Determine the (X, Y) coordinate at the center of the cell enclosing the given text.  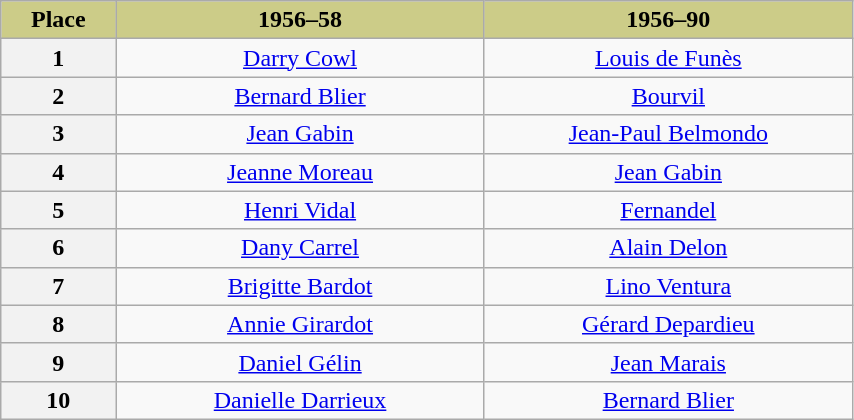
1956–58 (300, 20)
10 (58, 400)
4 (58, 172)
Bourvil (668, 96)
9 (58, 362)
2 (58, 96)
Jean-Paul Belmondo (668, 134)
Place (58, 20)
5 (58, 210)
Louis de Funès (668, 58)
Jeanne Moreau (300, 172)
Dany Carrel (300, 248)
7 (58, 286)
Daniel Gélin (300, 362)
Lino Ventura (668, 286)
Jean Marais (668, 362)
Danielle Darrieux (300, 400)
Darry Cowl (300, 58)
Alain Delon (668, 248)
6 (58, 248)
3 (58, 134)
Brigitte Bardot (300, 286)
1956–90 (668, 20)
8 (58, 324)
Fernandel (668, 210)
1 (58, 58)
Gérard Depardieu (668, 324)
Annie Girardot (300, 324)
Henri Vidal (300, 210)
